Return the (x, y) coordinate for the center point of the cell that contains the specified text.  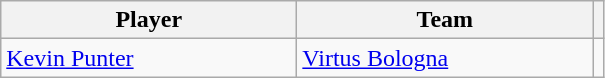
Kevin Punter (149, 58)
Player (149, 20)
Team (445, 20)
Virtus Bologna (445, 58)
